For the text-containing cell, return its midpoint in (X, Y) coordinate format. 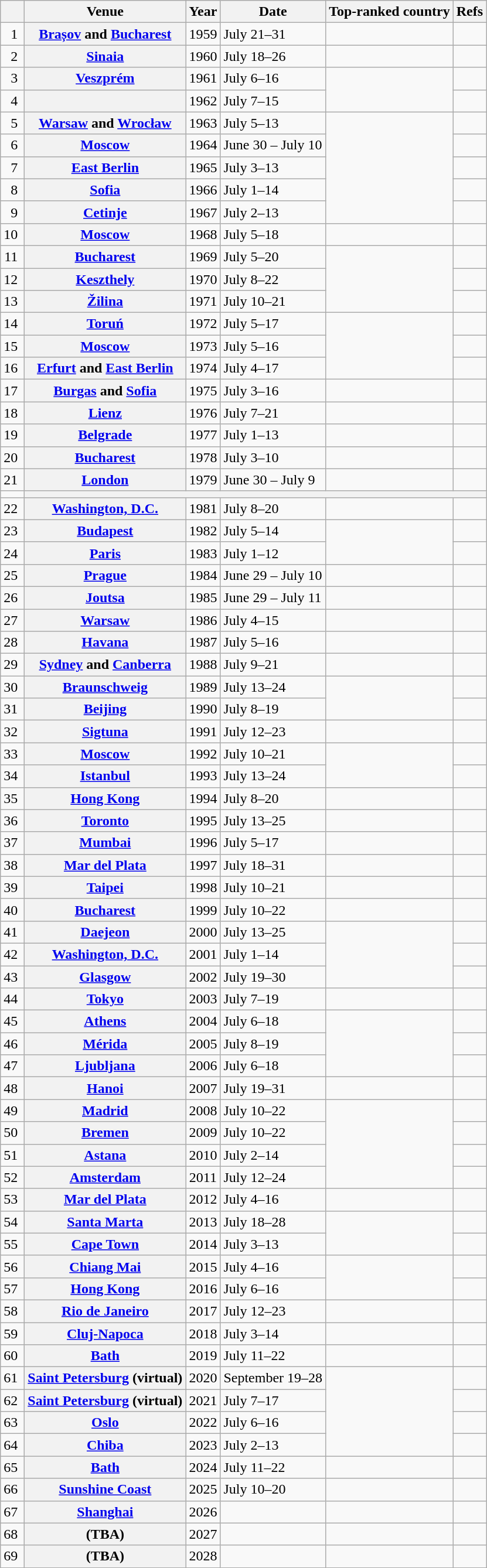
2016 (203, 1289)
1994 (203, 798)
Daejeon (105, 932)
July 3–14 (273, 1334)
43 (13, 976)
July 5–20 (273, 257)
3 (13, 78)
54 (13, 1222)
42 (13, 954)
19 (13, 435)
July 21–31 (273, 34)
1990 (203, 709)
Santa Marta (105, 1222)
67 (13, 1512)
1966 (203, 190)
Hanoi (105, 1088)
55 (13, 1244)
Sunshine Coast (105, 1490)
1973 (203, 346)
Paris (105, 553)
Lienz (105, 413)
2025 (203, 1490)
51 (13, 1155)
45 (13, 1022)
Bremen (105, 1133)
46 (13, 1044)
June 29 – July 10 (273, 575)
33 (13, 754)
26 (13, 597)
1988 (203, 665)
1 (13, 34)
July 2–14 (273, 1155)
2018 (203, 1334)
17 (13, 391)
July 7–21 (273, 413)
1964 (203, 145)
61 (13, 1378)
Prague (105, 575)
34 (13, 776)
38 (13, 865)
2010 (203, 1155)
15 (13, 346)
2022 (203, 1423)
July 18–28 (273, 1222)
7 (13, 168)
5 (13, 123)
1968 (203, 234)
1983 (203, 553)
2007 (203, 1088)
1959 (203, 34)
1991 (203, 732)
Astana (105, 1155)
44 (13, 999)
1992 (203, 754)
Warsaw (105, 620)
Budapest (105, 531)
1984 (203, 575)
53 (13, 1200)
49 (13, 1111)
Joutsa (105, 597)
30 (13, 687)
9 (13, 212)
June 29 – July 11 (273, 597)
58 (13, 1311)
1960 (203, 56)
2004 (203, 1022)
2009 (203, 1133)
July 18–31 (273, 865)
56 (13, 1266)
1970 (203, 279)
Žilina (105, 302)
Keszthely (105, 279)
2028 (203, 1556)
Amsterdam (105, 1177)
Venue (105, 12)
East Berlin (105, 168)
Athens (105, 1022)
June 30 – July 10 (273, 145)
2001 (203, 954)
1977 (203, 435)
24 (13, 553)
July 3–10 (273, 457)
6 (13, 145)
27 (13, 620)
2026 (203, 1512)
1998 (203, 887)
2024 (203, 1467)
16 (13, 368)
July 8–22 (273, 279)
21 (13, 480)
47 (13, 1066)
22 (13, 508)
32 (13, 732)
13 (13, 302)
1974 (203, 368)
37 (13, 843)
63 (13, 1423)
2 (13, 56)
Glasgow (105, 976)
Madrid (105, 1111)
July 1–12 (273, 553)
London (105, 480)
25 (13, 575)
July 5–13 (273, 123)
2014 (203, 1244)
2011 (203, 1177)
2005 (203, 1044)
1996 (203, 843)
35 (13, 798)
1972 (203, 324)
Sydney and Canberra (105, 665)
1969 (203, 257)
2027 (203, 1534)
2000 (203, 932)
23 (13, 531)
69 (13, 1556)
July 7–19 (273, 999)
July 4–17 (273, 368)
57 (13, 1289)
1995 (203, 821)
36 (13, 821)
July 10–20 (273, 1490)
Oslo (105, 1423)
Mérida (105, 1044)
July 7–15 (273, 101)
52 (13, 1177)
66 (13, 1490)
1976 (203, 413)
Cluj-Napoca (105, 1334)
1978 (203, 457)
Cetinje (105, 212)
2015 (203, 1266)
1979 (203, 480)
1981 (203, 508)
Havana (105, 643)
Beijing (105, 709)
Sigtuna (105, 732)
64 (13, 1445)
1989 (203, 687)
Brașov and Bucharest (105, 34)
2008 (203, 1111)
11 (13, 257)
1993 (203, 776)
31 (13, 709)
2003 (203, 999)
12 (13, 279)
Date (273, 12)
14 (13, 324)
1997 (203, 865)
July 7–17 (273, 1400)
20 (13, 457)
1986 (203, 620)
1961 (203, 78)
59 (13, 1334)
Warsaw and Wrocław (105, 123)
Sinaia (105, 56)
Mumbai (105, 843)
June 30 – July 9 (273, 480)
July 12–24 (273, 1177)
Taipei (105, 887)
Istanbul (105, 776)
September 19–28 (273, 1378)
Cape Town (105, 1244)
10 (13, 234)
29 (13, 665)
Tokyo (105, 999)
1962 (203, 101)
Ljubljana (105, 1066)
60 (13, 1356)
Veszprém (105, 78)
Year (203, 12)
Sofia (105, 190)
40 (13, 910)
48 (13, 1088)
July 1–13 (273, 435)
41 (13, 932)
2002 (203, 976)
Refs (469, 12)
Erfurt and East Berlin (105, 368)
68 (13, 1534)
July 9–21 (273, 665)
1975 (203, 391)
1967 (203, 212)
Top-ranked country (390, 12)
July 19–31 (273, 1088)
Rio de Janeiro (105, 1311)
39 (13, 887)
1987 (203, 643)
2019 (203, 1356)
Braunschweig (105, 687)
1999 (203, 910)
2012 (203, 1200)
2020 (203, 1378)
2013 (203, 1222)
July 5–18 (273, 234)
62 (13, 1400)
18 (13, 413)
Chiba (105, 1445)
2006 (203, 1066)
July 19–30 (273, 976)
Toronto (105, 821)
1971 (203, 302)
1985 (203, 597)
50 (13, 1133)
2021 (203, 1400)
1963 (203, 123)
Shanghai (105, 1512)
2023 (203, 1445)
1982 (203, 531)
Belgrade (105, 435)
65 (13, 1467)
8 (13, 190)
4 (13, 101)
July 5–14 (273, 531)
2017 (203, 1311)
28 (13, 643)
Toruń (105, 324)
1965 (203, 168)
July 3–16 (273, 391)
Chiang Mai (105, 1266)
July 18–26 (273, 56)
Burgas and Sofia (105, 391)
July 4–15 (273, 620)
